Return [x, y] of the center of cell containing provided text 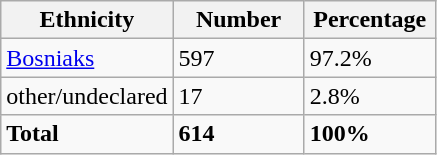
Percentage [370, 20]
Number [238, 20]
17 [238, 96]
Ethnicity [87, 20]
614 [238, 134]
other/undeclared [87, 96]
2.8% [370, 96]
97.2% [370, 58]
100% [370, 134]
Total [87, 134]
597 [238, 58]
Bosniaks [87, 58]
